Provide the (X, Y) coordinate of the cell's center where the given text is located.  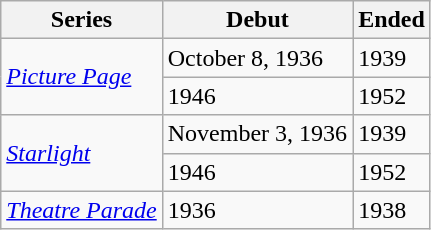
Theatre Parade (82, 210)
Starlight (82, 153)
Series (82, 20)
Ended (392, 20)
Picture Page (82, 77)
Debut (257, 20)
1938 (392, 210)
November 3, 1936 (257, 134)
October 8, 1936 (257, 58)
1936 (257, 210)
